For the text-containing cell, return its midpoint in (x, y) coordinate format. 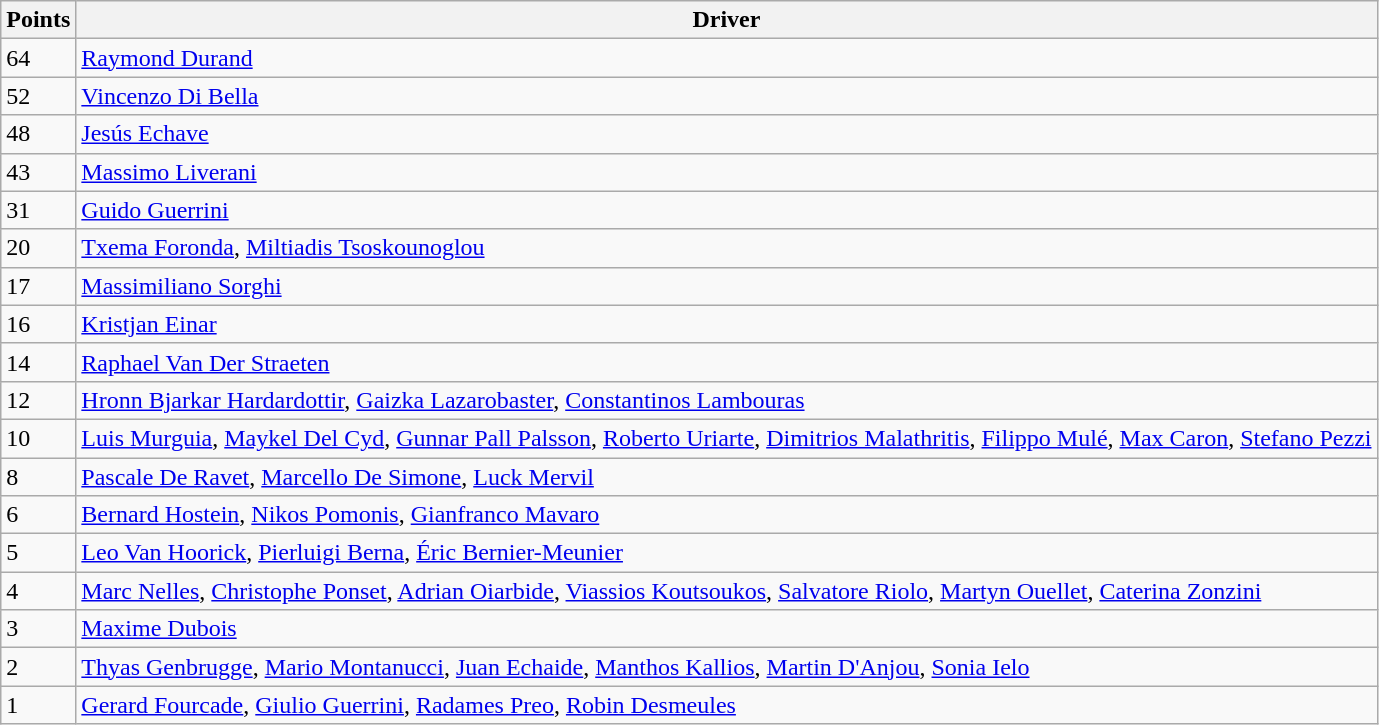
Kristjan Einar (726, 324)
6 (38, 515)
Points (38, 20)
Hronn Bjarkar Hardardottir, Gaizka Lazarobaster, Constantinos Lambouras (726, 400)
Luis Murguia, Maykel Del Cyd, Gunnar Pall Palsson, Roberto Uriarte, Dimitrios Malathritis, Filippo Mulé, Max Caron, Stefano Pezzi (726, 438)
Leo Van Hoorick, Pierluigi Berna, Éric Bernier-Meunier (726, 553)
14 (38, 362)
Gerard Fourcade, Giulio Guerrini, Radames Preo, Robin Desmeules (726, 705)
Bernard Hostein, Nikos Pomonis, Gianfranco Mavaro (726, 515)
Driver (726, 20)
Jesús Echave (726, 134)
2 (38, 667)
Raphael Van Der Straeten (726, 362)
Marc Nelles, Christophe Ponset, Adrian Oiarbide, Viassios Koutsoukos, Salvatore Riolo, Martyn Ouellet, Caterina Zonzini (726, 591)
16 (38, 324)
Guido Guerrini (726, 210)
31 (38, 210)
1 (38, 705)
52 (38, 96)
12 (38, 400)
5 (38, 553)
48 (38, 134)
8 (38, 477)
Txema Foronda, Miltiadis Tsoskounoglou (726, 248)
Vincenzo Di Bella (726, 96)
3 (38, 629)
Pascale De Ravet, Marcello De Simone, Luck Mervil (726, 477)
64 (38, 58)
Maxime Dubois (726, 629)
Massimiliano Sorghi (726, 286)
10 (38, 438)
4 (38, 591)
Raymond Durand (726, 58)
17 (38, 286)
Thyas Genbrugge, Mario Montanucci, Juan Echaide, Manthos Kallios, Martin D'Anjou, Sonia Ielo (726, 667)
43 (38, 172)
20 (38, 248)
Massimo Liverani (726, 172)
